Output the (X, Y) coordinate of the center of the cell containing the given text.  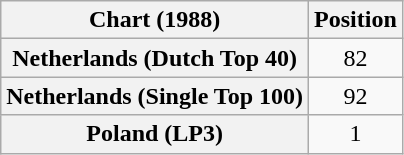
1 (356, 134)
Chart (1988) (155, 20)
Netherlands (Single Top 100) (155, 96)
Position (356, 20)
Poland (LP3) (155, 134)
82 (356, 58)
Netherlands (Dutch Top 40) (155, 58)
92 (356, 96)
